Scan for the cell matching the given text and deliver its (X, Y) coordinate at center. 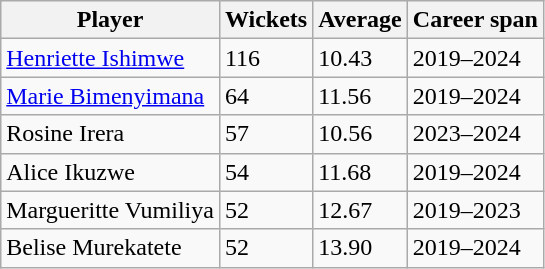
Belise Murekatete (110, 248)
Player (110, 20)
13.90 (360, 248)
11.68 (360, 172)
12.67 (360, 210)
10.43 (360, 58)
Henriette Ishimwe (110, 58)
Alice Ikuzwe (110, 172)
57 (266, 134)
2019–2023 (475, 210)
64 (266, 96)
Margueritte Vumiliya (110, 210)
116 (266, 58)
Career span (475, 20)
54 (266, 172)
Average (360, 20)
Marie Bimenyimana (110, 96)
10.56 (360, 134)
11.56 (360, 96)
2023–2024 (475, 134)
Rosine Irera (110, 134)
Wickets (266, 20)
